Provide the [X, Y] coordinate of the cell's center where the given text is located.  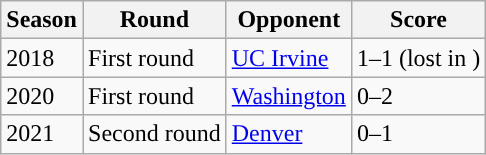
2021 [42, 134]
Season [42, 20]
0–1 [418, 134]
Score [418, 20]
2020 [42, 96]
2018 [42, 58]
UC Irvine [288, 58]
Washington [288, 96]
1–1 (lost in ) [418, 58]
0–2 [418, 96]
Denver [288, 134]
Round [154, 20]
Opponent [288, 20]
Second round [154, 134]
